From the cell containing the given text, extract its center point as (x, y) coordinate. 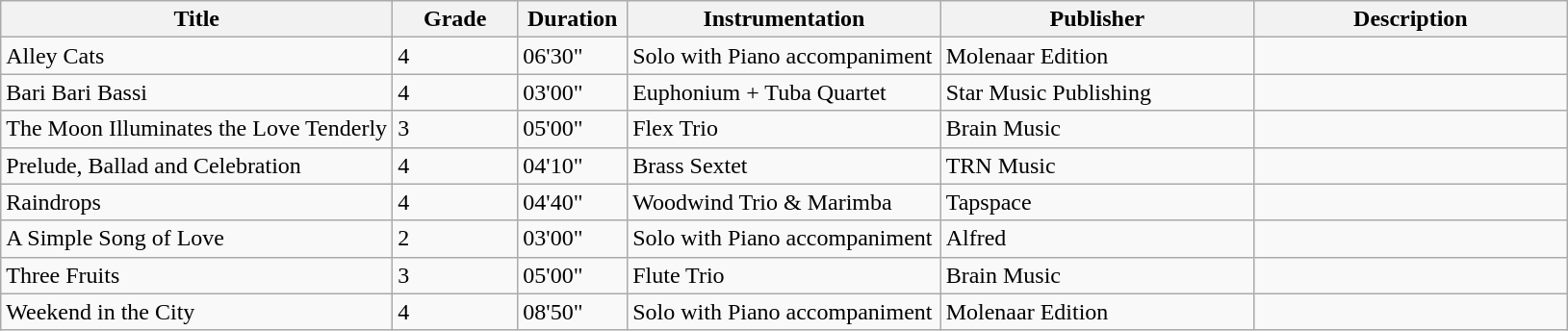
A Simple Song of Love (196, 239)
04'40" (573, 202)
TRN Music (1097, 165)
06'30" (573, 56)
Euphonium + Tuba Quartet (784, 92)
Publisher (1097, 19)
Bari Bari Bassi (196, 92)
Three Fruits (196, 275)
Flute Trio (784, 275)
Weekend in the City (196, 312)
Duration (573, 19)
Grade (455, 19)
Star Music Publishing (1097, 92)
Description (1411, 19)
Title (196, 19)
Tapspace (1097, 202)
04'10" (573, 165)
Brass Sextet (784, 165)
Instrumentation (784, 19)
Flex Trio (784, 129)
08'50" (573, 312)
Woodwind Trio & Marimba (784, 202)
Alley Cats (196, 56)
Prelude, Ballad and Celebration (196, 165)
Alfred (1097, 239)
Raindrops (196, 202)
The Moon Illuminates the Love Tenderly (196, 129)
2 (455, 239)
